For the text-containing cell, return its midpoint in (x, y) coordinate format. 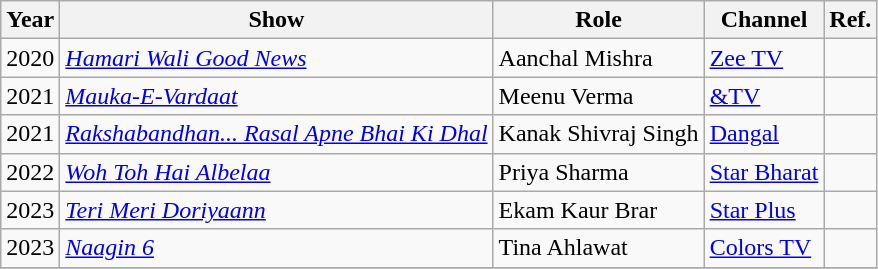
Ekam Kaur Brar (598, 210)
Aanchal Mishra (598, 58)
2020 (30, 58)
Year (30, 20)
Zee TV (764, 58)
Teri Meri Doriyaann (276, 210)
Dangal (764, 134)
Hamari Wali Good News (276, 58)
Rakshabandhan... Rasal Apne Bhai Ki Dhal (276, 134)
Show (276, 20)
Naagin 6 (276, 248)
Ref. (850, 20)
Colors TV (764, 248)
Star Bharat (764, 172)
2022 (30, 172)
Kanak Shivraj Singh (598, 134)
Tina Ahlawat (598, 248)
Star Plus (764, 210)
Woh Toh Hai Albelaa (276, 172)
Mauka-E-Vardaat (276, 96)
Priya Sharma (598, 172)
Channel (764, 20)
Role (598, 20)
Meenu Verma (598, 96)
&TV (764, 96)
